Identify which cell holds the provided text, then report its [X, Y] central coordinate. 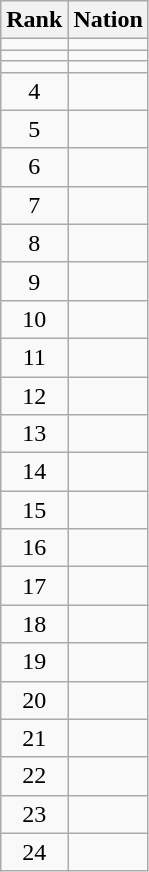
23 [34, 814]
11 [34, 357]
5 [34, 129]
14 [34, 472]
Nation [108, 20]
18 [34, 624]
4 [34, 91]
13 [34, 434]
19 [34, 662]
21 [34, 738]
12 [34, 395]
9 [34, 281]
6 [34, 167]
22 [34, 776]
15 [34, 510]
Rank [34, 20]
24 [34, 852]
7 [34, 205]
10 [34, 319]
8 [34, 243]
20 [34, 700]
16 [34, 548]
17 [34, 586]
